Capture the cell that displays the provided text and extract its (x, y) central coordinate. 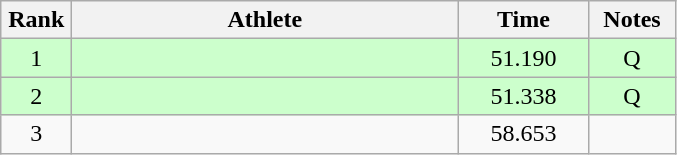
51.338 (524, 96)
Time (524, 20)
Athlete (265, 20)
Notes (632, 20)
3 (36, 134)
Rank (36, 20)
58.653 (524, 134)
2 (36, 96)
1 (36, 58)
51.190 (524, 58)
